Extract the (x, y) coordinate from the center of the cell holding the provided text.  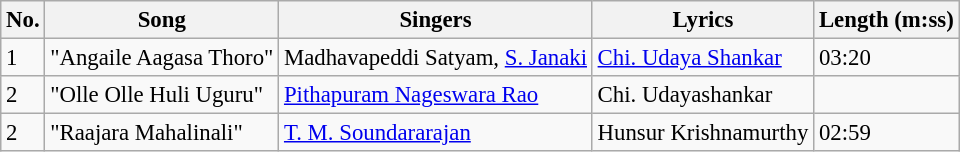
02:59 (886, 133)
"Angaile Aagasa Thoro" (162, 58)
Lyrics (702, 20)
Song (162, 20)
"Olle Olle Huli Uguru" (162, 95)
Madhavapeddi Satyam, S. Janaki (436, 58)
T. M. Soundararajan (436, 133)
Pithapuram Nageswara Rao (436, 95)
Length (m:ss) (886, 20)
1 (23, 58)
Chi. Udaya Shankar (702, 58)
"Raajara Mahalinali" (162, 133)
Hunsur Krishnamurthy (702, 133)
Singers (436, 20)
No. (23, 20)
Chi. Udayashankar (702, 95)
03:20 (886, 58)
